Return the [x, y] coordinate for the center point of the cell that contains the specified text.  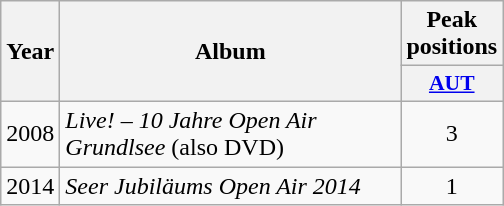
Album [230, 52]
Peak positions [452, 34]
1 [452, 185]
Seer Jubiläums Open Air 2014 [230, 185]
AUT [452, 84]
Year [30, 52]
3 [452, 134]
2008 [30, 134]
2014 [30, 185]
Live! – 10 Jahre Open Air Grundlsee (also DVD) [230, 134]
